Find where the given text appears and provide that cell's center as (x, y) coordinate. 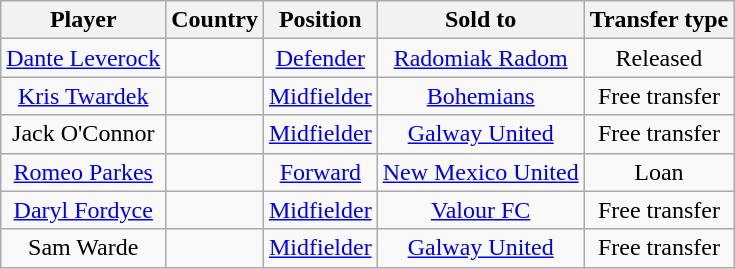
Sam Warde (84, 248)
Romeo Parkes (84, 172)
Jack O'Connor (84, 134)
Loan (658, 172)
Position (320, 20)
Valour FC (480, 210)
Transfer type (658, 20)
Bohemians (480, 96)
Defender (320, 58)
Country (215, 20)
Player (84, 20)
Released (658, 58)
Kris Twardek (84, 96)
Sold to (480, 20)
Forward (320, 172)
Radomiak Radom (480, 58)
Dante Leverock (84, 58)
New Mexico United (480, 172)
Daryl Fordyce (84, 210)
